Pinpoint the cell where the given text exists, returning its [X, Y] midpoint coordinate. 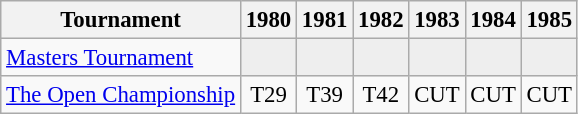
Masters Tournament [121, 58]
1985 [549, 20]
T42 [381, 95]
T29 [268, 95]
1981 [325, 20]
1982 [381, 20]
1984 [493, 20]
T39 [325, 95]
1980 [268, 20]
1983 [437, 20]
The Open Championship [121, 95]
Tournament [121, 20]
